Search for the cell housing the specified text and yield its (X, Y) center coordinate. 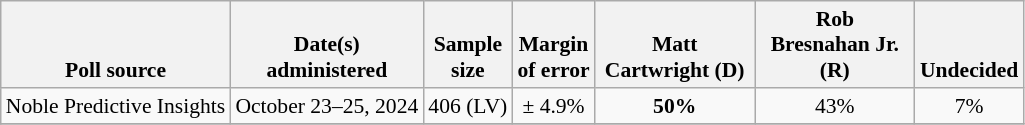
Date(s)administered (326, 44)
7% (969, 106)
Noble Predictive Insights (116, 106)
406 (LV) (468, 106)
RobBresnahan Jr. (R) (835, 44)
Marginof error (553, 44)
MattCartwright (D) (675, 44)
Poll source (116, 44)
Samplesize (468, 44)
± 4.9% (553, 106)
50% (675, 106)
Undecided (969, 44)
October 23–25, 2024 (326, 106)
43% (835, 106)
